Provide the (x, y) coordinate of the cell's center where the given text is located.  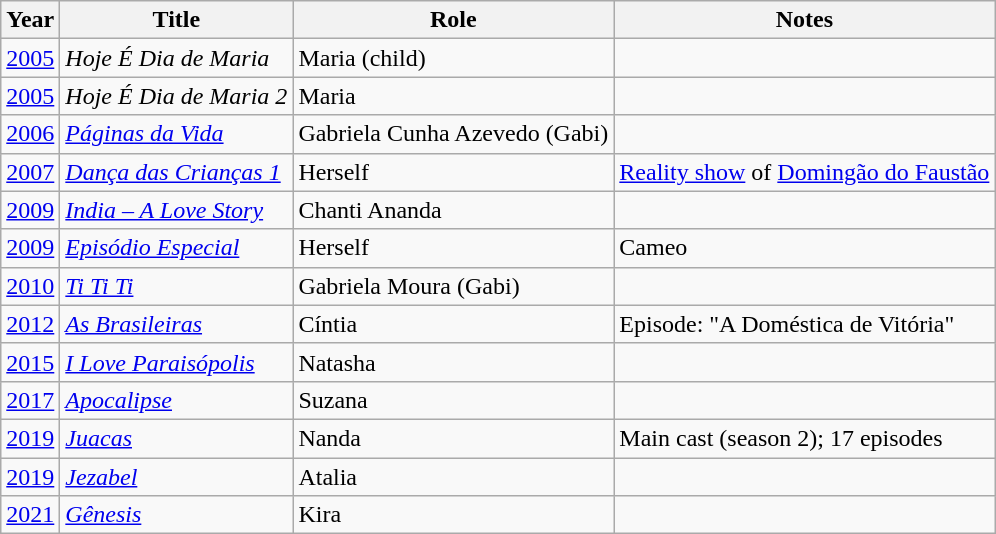
Dança das Crianças 1 (176, 172)
Notes (804, 20)
Natasha (454, 362)
Páginas da Vida (176, 134)
2015 (30, 362)
I Love Paraisópolis (176, 362)
Year (30, 20)
Cíntia (454, 324)
As Brasileiras (176, 324)
Juacas (176, 438)
Maria (child) (454, 58)
Apocalipse (176, 400)
Gabriela Moura (Gabi) (454, 286)
Role (454, 20)
2006 (30, 134)
Main cast (season 2); 17 episodes (804, 438)
Reality show of Domingão do Faustão (804, 172)
2017 (30, 400)
India – A Love Story (176, 210)
Episódio Especial (176, 248)
Hoje É Dia de Maria (176, 58)
Jezabel (176, 477)
Ti Ti Ti (176, 286)
2012 (30, 324)
Atalia (454, 477)
Chanti Ananda (454, 210)
Gabriela Cunha Azevedo (Gabi) (454, 134)
2010 (30, 286)
Gênesis (176, 515)
Kira (454, 515)
Hoje É Dia de Maria 2 (176, 96)
Episode: "A Doméstica de Vitória" (804, 324)
Suzana (454, 400)
Cameo (804, 248)
Title (176, 20)
2021 (30, 515)
2007 (30, 172)
Nanda (454, 438)
Maria (454, 96)
